Identify which cell holds the provided text, then report its [x, y] central coordinate. 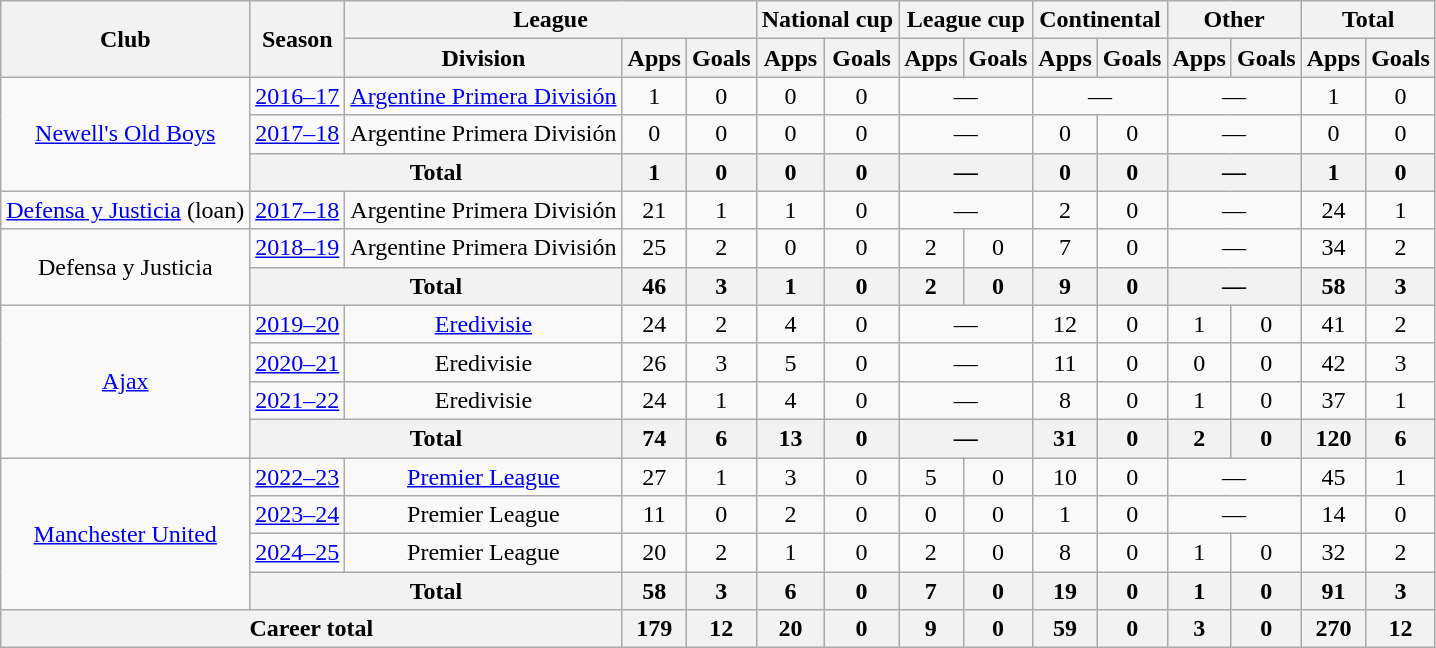
Defensa y Justicia (loan) [126, 210]
2023–24 [298, 515]
91 [1333, 591]
27 [654, 477]
13 [790, 438]
National cup [827, 20]
270 [1333, 629]
2022–23 [298, 477]
41 [1333, 324]
25 [654, 248]
Newell's Old Boys [126, 134]
14 [1333, 515]
42 [1333, 362]
Ajax [126, 381]
32 [1333, 553]
37 [1333, 400]
45 [1333, 477]
21 [654, 210]
Defensa y Justicia [126, 267]
2020–21 [298, 362]
Other [1234, 20]
Division [484, 58]
120 [1333, 438]
10 [1065, 477]
34 [1333, 248]
2016–17 [298, 96]
179 [654, 629]
59 [1065, 629]
League [550, 20]
2024–25 [298, 553]
74 [654, 438]
Continental [1100, 20]
26 [654, 362]
2021–22 [298, 400]
Club [126, 39]
31 [1065, 438]
Season [298, 39]
Manchester United [126, 534]
Career total [312, 629]
2019–20 [298, 324]
19 [1065, 591]
League cup [966, 20]
46 [654, 286]
2018–19 [298, 248]
